For the text-containing cell, return its midpoint in [X, Y] coordinate format. 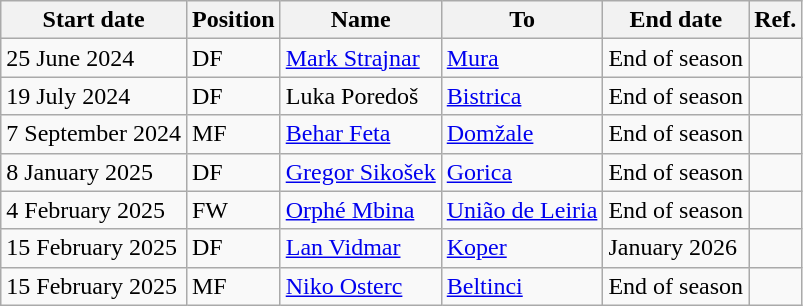
4 February 2025 [94, 210]
End date [676, 20]
Niko Osterc [360, 286]
Lan Vidmar [360, 248]
Mura [522, 58]
Domžale [522, 134]
Gorica [522, 172]
FW [233, 210]
Start date [94, 20]
Ref. [776, 20]
To [522, 20]
Orphé Mbina [360, 210]
Koper [522, 248]
8 January 2025 [94, 172]
Gregor Sikošek [360, 172]
Name [360, 20]
Bistrica [522, 96]
January 2026 [676, 248]
Position [233, 20]
25 June 2024 [94, 58]
Mark Strajnar [360, 58]
19 July 2024 [94, 96]
Luka Poredoš [360, 96]
7 September 2024 [94, 134]
União de Leiria [522, 210]
Behar Feta [360, 134]
Beltinci [522, 286]
